Search for the cell housing the specified text and yield its (x, y) center coordinate. 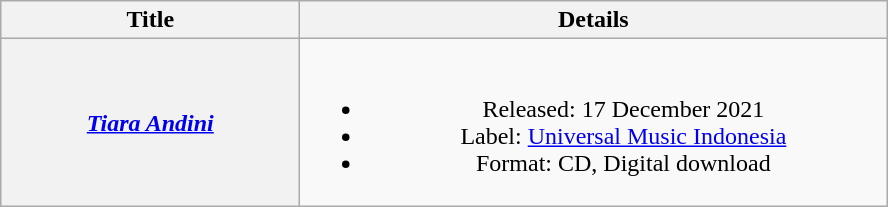
Tiara Andini (150, 122)
Title (150, 20)
Released: 17 December 2021Label: Universal Music IndonesiaFormat: CD, Digital download (594, 122)
Details (594, 20)
